Locate the cell with the specified text and output its [X, Y] center coordinate. 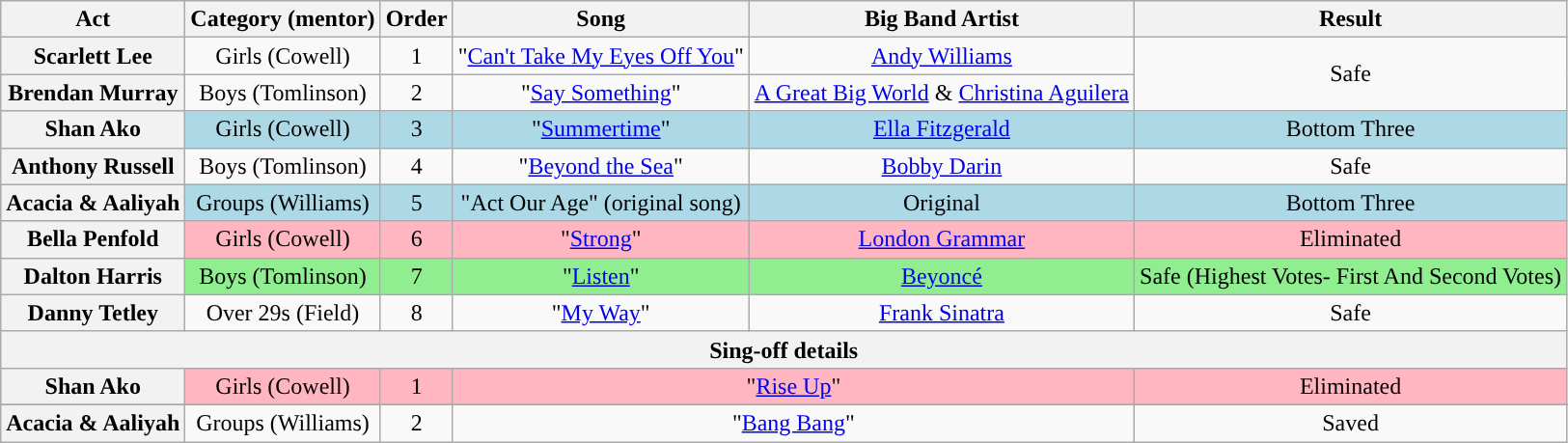
6 [417, 239]
Saved [1351, 423]
Danny Tetley [93, 313]
"My Way" [600, 313]
Song [600, 19]
8 [417, 313]
London Grammar [942, 239]
4 [417, 166]
Safe (Highest Votes- First And Second Votes) [1351, 276]
Act [93, 19]
Order [417, 19]
Anthony Russell [93, 166]
"Listen" [600, 276]
Andy Williams [942, 56]
Bobby Darin [942, 166]
Over 29s (Field) [283, 313]
Result [1351, 19]
"Bang Bang" [793, 423]
Ella Fitzgerald [942, 129]
Beyoncé [942, 276]
Brendan Murray [93, 93]
Sing-off details [784, 349]
"Act Our Age" (original song) [600, 203]
"Can't Take My Eyes Off You" [600, 56]
"Summertime" [600, 129]
"Strong" [600, 239]
Dalton Harris [93, 276]
3 [417, 129]
"Beyond the Sea" [600, 166]
Big Band Artist [942, 19]
Original [942, 203]
Frank Sinatra [942, 313]
"Say Something" [600, 93]
5 [417, 203]
A Great Big World & Christina Aguilera [942, 93]
Bella Penfold [93, 239]
"Rise Up" [793, 386]
7 [417, 276]
Category (mentor) [283, 19]
Scarlett Lee [93, 56]
